Pinpoint the cell where the given text exists, returning its (x, y) midpoint coordinate. 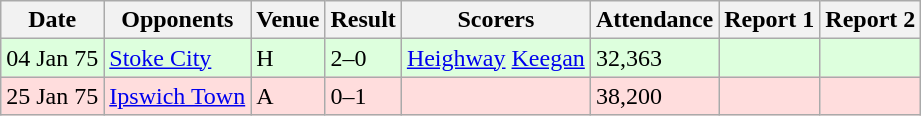
Date (52, 20)
Opponents (178, 20)
H (288, 58)
0–1 (363, 96)
Ipswich Town (178, 96)
Report 2 (870, 20)
Attendance (654, 20)
Report 1 (770, 20)
38,200 (654, 96)
Scorers (496, 20)
Stoke City (178, 58)
Result (363, 20)
Heighway Keegan (496, 58)
A (288, 96)
Venue (288, 20)
2–0 (363, 58)
32,363 (654, 58)
04 Jan 75 (52, 58)
25 Jan 75 (52, 96)
